Scan for the cell matching the given text and deliver its (x, y) coordinate at center. 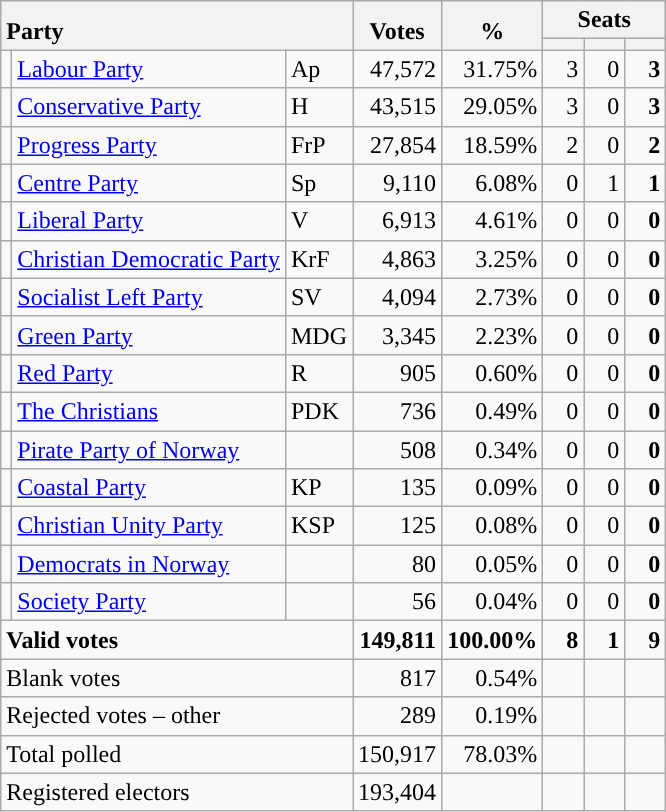
2.73% (492, 297)
% (492, 26)
Democrats in Norway (149, 564)
817 (398, 678)
Pirate Party of Norway (149, 449)
Society Party (149, 602)
Votes (398, 26)
KrF (318, 259)
Seats (604, 20)
6.08% (492, 183)
V (318, 221)
0.04% (492, 602)
Rejected votes – other (177, 716)
Centre Party (149, 183)
Blank votes (177, 678)
Registered electors (177, 792)
100.00% (492, 640)
31.75% (492, 69)
6,913 (398, 221)
Conservative Party (149, 107)
78.03% (492, 754)
0.54% (492, 678)
9,110 (398, 183)
Valid votes (177, 640)
149,811 (398, 640)
0.60% (492, 373)
Coastal Party (149, 488)
135 (398, 488)
43,515 (398, 107)
H (318, 107)
0.05% (492, 564)
Labour Party (149, 69)
27,854 (398, 145)
Christian Democratic Party (149, 259)
80 (398, 564)
Socialist Left Party (149, 297)
4.61% (492, 221)
4,094 (398, 297)
0.19% (492, 716)
508 (398, 449)
29.05% (492, 107)
289 (398, 716)
Total polled (177, 754)
18.59% (492, 145)
KP (318, 488)
2.23% (492, 335)
47,572 (398, 69)
0.09% (492, 488)
9 (646, 640)
Christian Unity Party (149, 526)
Liberal Party (149, 221)
SV (318, 297)
Ap (318, 69)
56 (398, 602)
193,404 (398, 792)
FrP (318, 145)
3,345 (398, 335)
KSP (318, 526)
The Christians (149, 411)
0.34% (492, 449)
Green Party (149, 335)
Party (177, 26)
Red Party (149, 373)
0.08% (492, 526)
736 (398, 411)
3.25% (492, 259)
150,917 (398, 754)
905 (398, 373)
8 (564, 640)
4,863 (398, 259)
125 (398, 526)
Progress Party (149, 145)
MDG (318, 335)
R (318, 373)
0.49% (492, 411)
Sp (318, 183)
PDK (318, 411)
